Determine the [X, Y] coordinate at the center of the cell enclosing the given text.  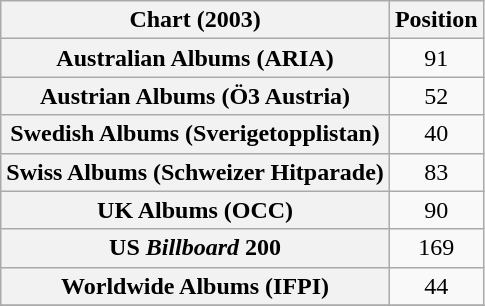
169 [436, 248]
US Billboard 200 [196, 248]
Swedish Albums (Sverigetopplistan) [196, 134]
Chart (2003) [196, 20]
83 [436, 172]
Swiss Albums (Schweizer Hitparade) [196, 172]
UK Albums (OCC) [196, 210]
Australian Albums (ARIA) [196, 58]
Worldwide Albums (IFPI) [196, 286]
90 [436, 210]
Position [436, 20]
91 [436, 58]
40 [436, 134]
44 [436, 286]
52 [436, 96]
Austrian Albums (Ö3 Austria) [196, 96]
